Locate the cell with the specified text and output its [x, y] center coordinate. 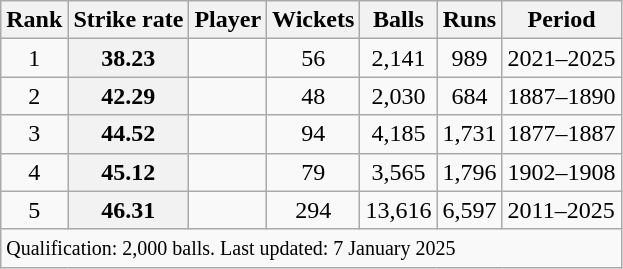
4 [34, 172]
684 [470, 96]
42.29 [128, 96]
56 [314, 58]
94 [314, 134]
Rank [34, 20]
1,731 [470, 134]
48 [314, 96]
5 [34, 210]
4,185 [398, 134]
Player [228, 20]
1887–1890 [562, 96]
2,030 [398, 96]
Balls [398, 20]
3,565 [398, 172]
38.23 [128, 58]
Qualification: 2,000 balls. Last updated: 7 January 2025 [311, 248]
1 [34, 58]
Runs [470, 20]
2011–2025 [562, 210]
45.12 [128, 172]
2,141 [398, 58]
1877–1887 [562, 134]
46.31 [128, 210]
3 [34, 134]
294 [314, 210]
Strike rate [128, 20]
2021–2025 [562, 58]
44.52 [128, 134]
2 [34, 96]
79 [314, 172]
6,597 [470, 210]
989 [470, 58]
1902–1908 [562, 172]
Wickets [314, 20]
Period [562, 20]
13,616 [398, 210]
1,796 [470, 172]
